Output the (x, y) coordinate of the center of the cell containing the given text.  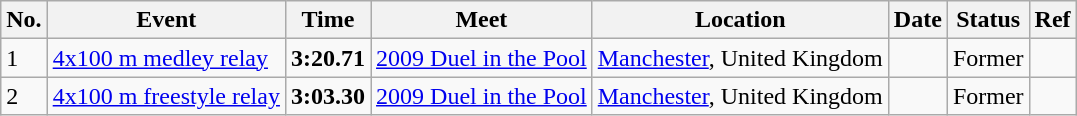
Meet (482, 20)
Time (328, 20)
Location (740, 20)
2 (24, 96)
Date (918, 20)
Event (166, 20)
4x100 m medley relay (166, 58)
Status (988, 20)
1 (24, 58)
Ref (1052, 20)
3:20.71 (328, 58)
4x100 m freestyle relay (166, 96)
3:03.30 (328, 96)
No. (24, 20)
